Find where the given text appears and provide that cell's center as [x, y] coordinate. 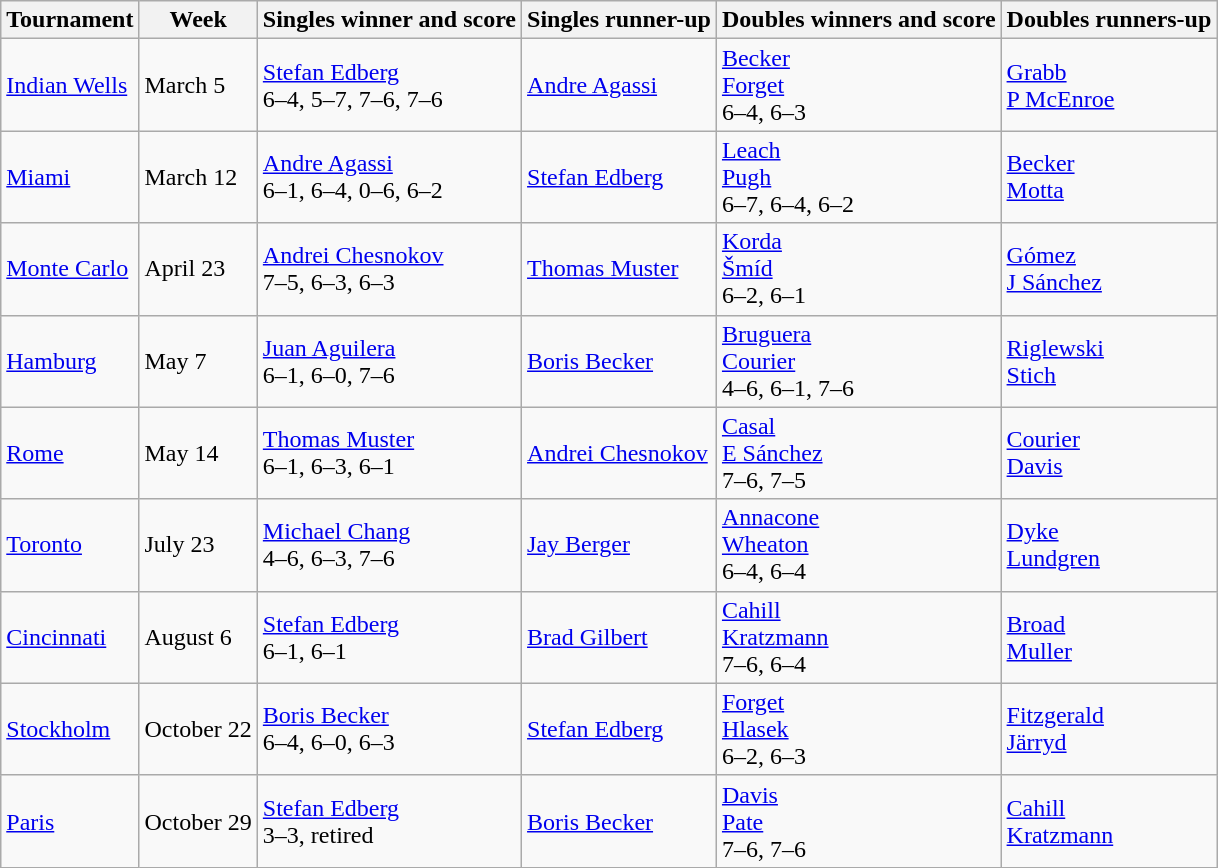
Dyke Lundgren [1109, 545]
March 5 [198, 85]
Jay Berger [620, 545]
Cahill Kratzmann 7–6, 6–4 [858, 637]
Juan Aguilera 6–1, 6–0, 7–6 [389, 361]
Thomas Muster 6–1, 6–3, 6–1 [389, 453]
Andrei Chesnokov 7–5, 6–3, 6–3 [389, 269]
Broad Muller [1109, 637]
October 22 [198, 729]
Stockholm [70, 729]
May 14 [198, 453]
Leach Pugh 6–7, 6–4, 6–2 [858, 177]
Toronto [70, 545]
July 23 [198, 545]
Becker Forget 6–4, 6–3 [858, 85]
Singles winner and score [389, 20]
Week [198, 20]
Grabb P McEnroe [1109, 85]
Korda Šmíd 6–2, 6–1 [858, 269]
Gómez J Sánchez [1109, 269]
Doubles runners-up [1109, 20]
Tournament [70, 20]
Cincinnati [70, 637]
Stefan Edberg 6–4, 5–7, 7–6, 7–6 [389, 85]
Andre Agassi 6–1, 6–4, 0–6, 6–2 [389, 177]
Stefan Edberg 6–1, 6–1 [389, 637]
April 23 [198, 269]
October 29 [198, 821]
Andrei Chesnokov [620, 453]
August 6 [198, 637]
Paris [70, 821]
Forget Hlasek 6–2, 6–3 [858, 729]
Brad Gilbert [620, 637]
Bruguera Courier 4–6, 6–1, 7–6 [858, 361]
Courier Davis [1109, 453]
Boris Becker 6–4, 6–0, 6–3 [389, 729]
Singles runner-up [620, 20]
Hamburg [70, 361]
Riglewski Stich [1109, 361]
Casal E Sánchez 7–6, 7–5 [858, 453]
Becker Motta [1109, 177]
March 12 [198, 177]
Davis Pate 7–6, 7–6 [858, 821]
Miami [70, 177]
Monte Carlo [70, 269]
Michael Chang 4–6, 6–3, 7–6 [389, 545]
Cahill Kratzmann [1109, 821]
Thomas Muster [620, 269]
Doubles winners and score [858, 20]
Andre Agassi [620, 85]
May 7 [198, 361]
Indian Wells [70, 85]
Fitzgerald Järryd [1109, 729]
Stefan Edberg 3–3, retired [389, 821]
Rome [70, 453]
Annacone Wheaton 6–4, 6–4 [858, 545]
